Capture the cell that displays the provided text and extract its [X, Y] central coordinate. 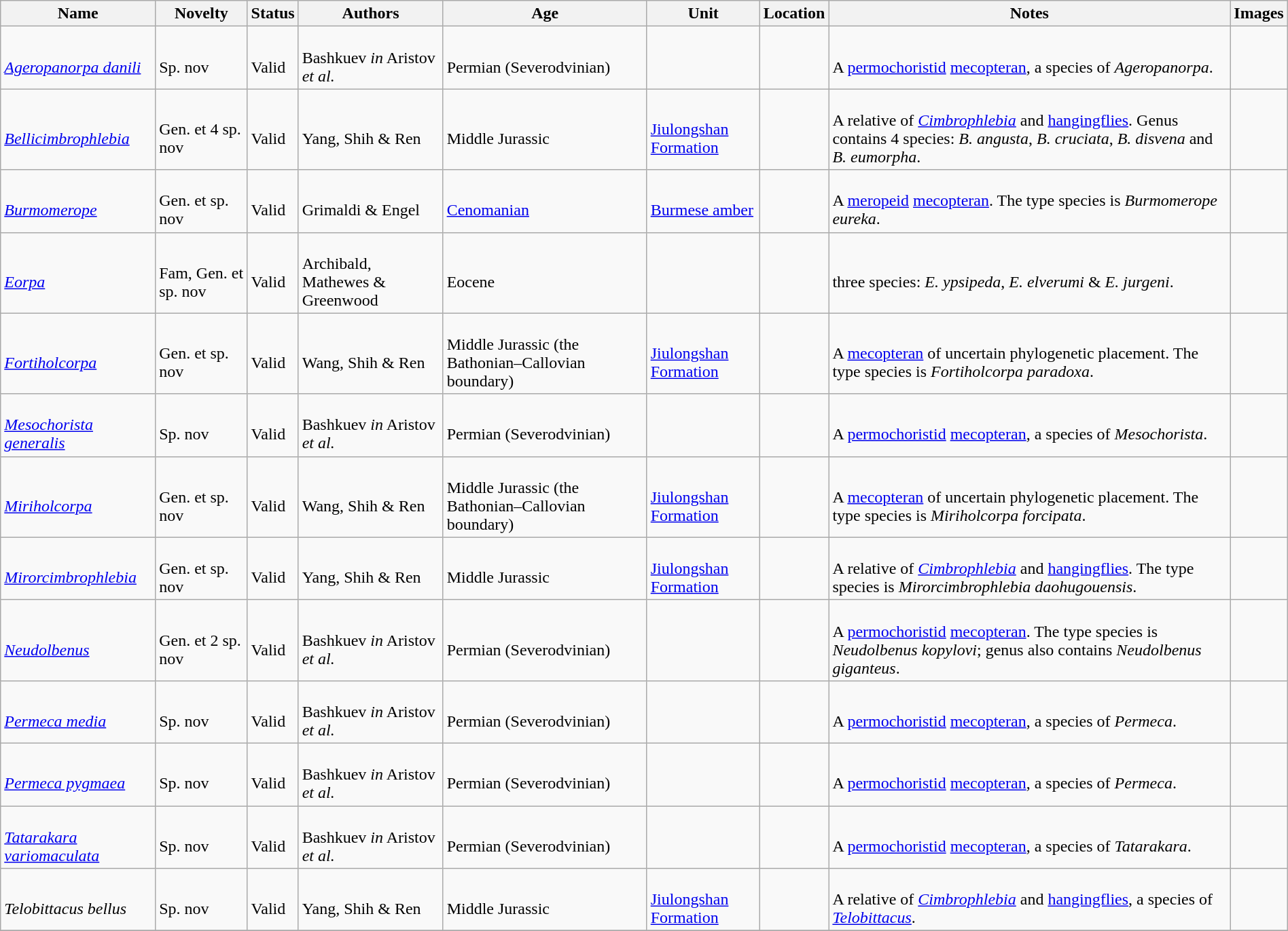
Name [78, 14]
A permochoristid mecopteran, a species of Mesochorista. [1030, 425]
Tatarakara variomaculata [78, 837]
A mecopteran of uncertain phylogenetic placement. The type species is Miriholcorpa forcipata. [1030, 497]
Ageropanorpa danili [78, 58]
Images [1259, 14]
Mesochorista generalis [78, 425]
Fortiholcorpa [78, 353]
Novelty [201, 14]
A relative of Cimbrophlebia and hangingflies, a species of Telobittacus. [1030, 900]
Cenomanian [545, 201]
Location [794, 14]
Burmomerope [78, 201]
Burmese amber [703, 201]
A relative of Cimbrophlebia and hangingflies. The type species is Mirorcimbrophlebia daohugouensis. [1030, 568]
Eorpa [78, 273]
Mirorcimbrophlebia [78, 568]
Notes [1030, 14]
Miriholcorpa [78, 497]
Gen. et 2 sp. nov [201, 640]
Unit [703, 14]
A mecopteran of uncertain phylogenetic placement. The type species is Fortiholcorpa paradoxa. [1030, 353]
Status [273, 14]
Gen. et 4 sp. nov [201, 129]
Age [545, 14]
Authors [371, 14]
A relative of Cimbrophlebia and hangingflies. Genus contains 4 species: B. angusta, B. cruciata, B. disvena and B. eumorpha. [1030, 129]
A permochoristid mecopteran, a species of Ageropanorpa. [1030, 58]
three species: E. ypsipeda, E. elverumi & E. jurgeni. [1030, 273]
A permochoristid mecopteran. The type species is Neudolbenus kopylovi; genus also contains Neudolbenus giganteus. [1030, 640]
Neudolbenus [78, 640]
Archibald, Mathewes & Greenwood [371, 273]
Grimaldi & Engel [371, 201]
Fam, Gen. et sp. nov [201, 273]
Telobittacus bellus [78, 900]
Bellicimbrophlebia [78, 129]
Permeca pygmaea [78, 774]
Permeca media [78, 712]
A permochoristid mecopteran, a species of Tatarakara. [1030, 837]
A meropeid mecopteran. The type species is Burmomerope eureka. [1030, 201]
Eocene [545, 273]
